Capture the cell that displays the provided text and extract its (x, y) central coordinate. 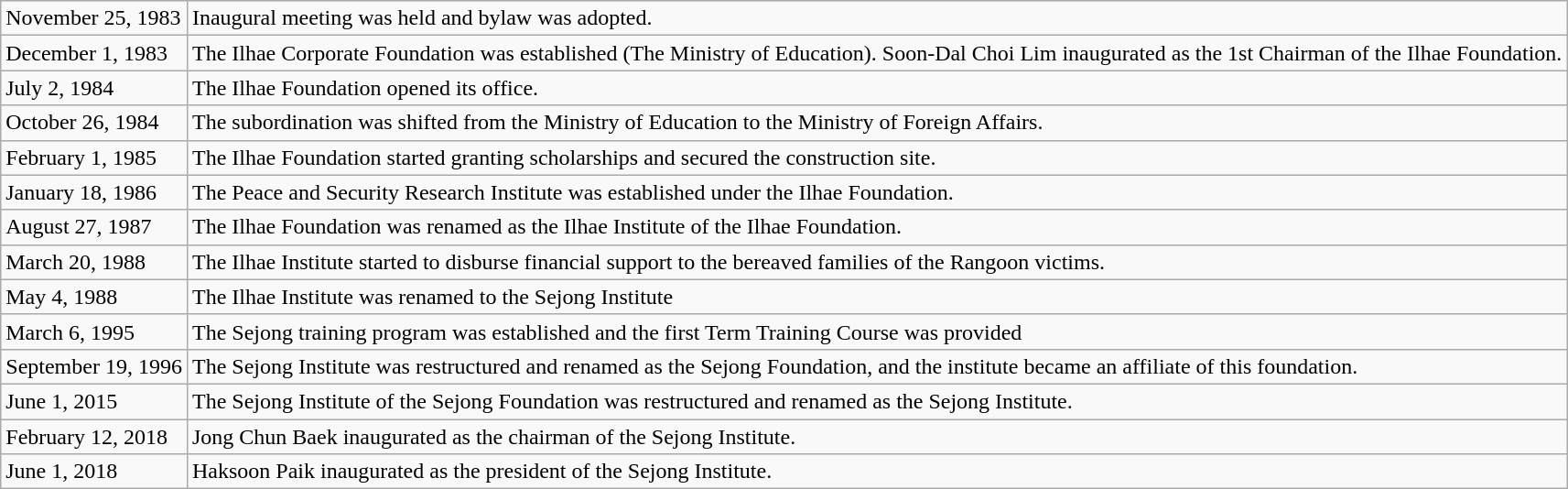
October 26, 1984 (94, 123)
May 4, 1988 (94, 297)
The subordination was shifted from the Ministry of Education to the Ministry of Foreign Affairs. (877, 123)
Haksoon Paik inaugurated as the president of the Sejong Institute. (877, 472)
June 1, 2018 (94, 472)
The Sejong Institute of the Sejong Foundation was restructured and renamed as the Sejong Institute. (877, 401)
The Ilhae Foundation was renamed as the Ilhae Institute of the Ilhae Foundation. (877, 227)
Inaugural meeting was held and bylaw was adopted. (877, 18)
January 18, 1986 (94, 192)
Jong Chun Baek inaugurated as the chairman of the Sejong Institute. (877, 437)
November 25, 1983 (94, 18)
The Ilhae Institute started to disburse financial support to the bereaved families of the Rangoon victims. (877, 262)
July 2, 1984 (94, 88)
February 12, 2018 (94, 437)
The Sejong Institute was restructured and renamed as the Sejong Foundation, and the institute became an affiliate of this foundation. (877, 366)
The Sejong training program was established and the first Term Training Course was provided (877, 331)
August 27, 1987 (94, 227)
The Ilhae Foundation started granting scholarships and secured the construction site. (877, 158)
The Peace and Security Research Institute was established under the Ilhae Foundation. (877, 192)
June 1, 2015 (94, 401)
March 20, 1988 (94, 262)
December 1, 1983 (94, 53)
The Ilhae Foundation opened its office. (877, 88)
March 6, 1995 (94, 331)
February 1, 1985 (94, 158)
The Ilhae Institute was renamed to the Sejong Institute (877, 297)
September 19, 1996 (94, 366)
